Provide the [X, Y] coordinate of the cell's center where the given text is located.  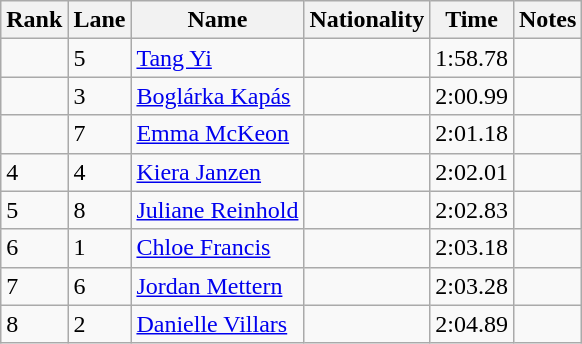
2:00.99 [472, 96]
2:02.01 [472, 172]
Time [472, 20]
2 [100, 324]
Juliane Reinhold [218, 210]
Kiera Janzen [218, 172]
Chloe Francis [218, 248]
Tang Yi [218, 58]
Jordan Mettern [218, 286]
2:03.28 [472, 286]
Boglárka Kapás [218, 96]
Emma McKeon [218, 134]
2:04.89 [472, 324]
1:58.78 [472, 58]
Name [218, 20]
2:01.18 [472, 134]
Rank [34, 20]
3 [100, 96]
1 [100, 248]
2:03.18 [472, 248]
Danielle Villars [218, 324]
Lane [100, 20]
Nationality [367, 20]
Notes [547, 20]
2:02.83 [472, 210]
